Return the (x, y) coordinate for the center point of the cell that contains the specified text.  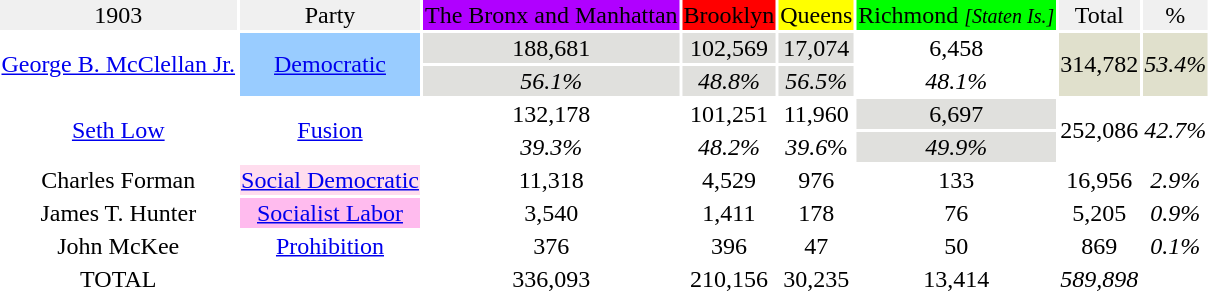
Charles Forman (118, 180)
Fusion (330, 130)
Seth Low (118, 130)
0.9% (1176, 213)
% (1176, 15)
49.9% (956, 147)
Social Democratic (330, 180)
396 (729, 246)
11,960 (816, 114)
0.1% (1176, 246)
5,205 (1100, 213)
76 (956, 213)
178 (816, 213)
376 (551, 246)
976 (816, 180)
50 (956, 246)
Total (1100, 15)
102,569 (729, 48)
2.9% (1176, 180)
101,251 (729, 114)
6,458 (956, 48)
39.6% (816, 147)
Prohibition (330, 246)
869 (1100, 246)
Richmond [Staten Is.] (956, 15)
1903 (118, 15)
56.5% (816, 81)
4,529 (729, 180)
314,782 (1100, 64)
1,411 (729, 213)
42.7% (1176, 130)
3,540 (551, 213)
48.2% (729, 147)
56.1% (551, 81)
Brooklyn (729, 15)
6,697 (956, 114)
Socialist Labor (330, 213)
39.3% (551, 147)
53.4% (1176, 64)
Party (330, 15)
James T. Hunter (118, 213)
48.8% (729, 81)
17,074 (816, 48)
John McKee (118, 246)
Democratic (330, 64)
188,681 (551, 48)
132,178 (551, 114)
47 (816, 246)
11,318 (551, 180)
George B. McClellan Jr. (118, 64)
The Bronx and Manhattan (551, 15)
133 (956, 180)
16,956 (1100, 180)
48.1% (956, 81)
252,086 (1100, 130)
Queens (816, 15)
